Determine the (X, Y) coordinate at the center of the cell enclosing the given text.  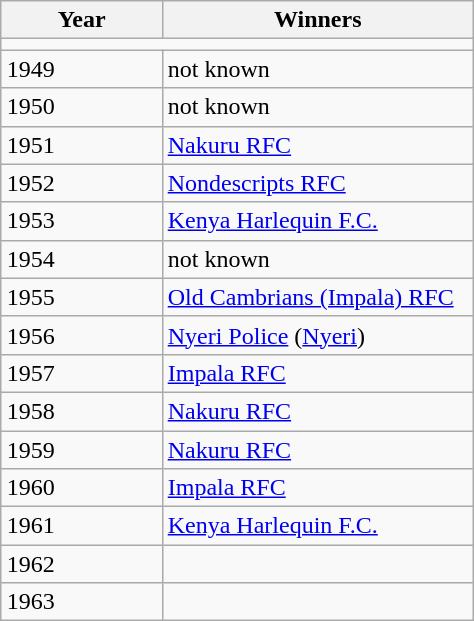
1952 (82, 183)
1960 (82, 488)
1949 (82, 69)
Nyeri Police (Nyeri) (318, 335)
1957 (82, 373)
1963 (82, 602)
1958 (82, 411)
Old Cambrians (Impala) RFC (318, 297)
1950 (82, 107)
Year (82, 20)
1956 (82, 335)
1959 (82, 449)
1951 (82, 145)
1962 (82, 564)
1953 (82, 221)
1955 (82, 297)
1954 (82, 259)
Winners (318, 20)
Nondescripts RFC (318, 183)
1961 (82, 526)
